Search for the cell housing the specified text and yield its [X, Y] center coordinate. 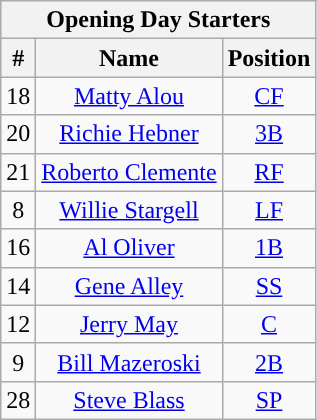
Opening Day Starters [158, 20]
CF [269, 96]
LF [269, 210]
3B [269, 134]
SP [269, 400]
Gene Alley [129, 286]
9 [18, 362]
Richie Hebner [129, 134]
Name [129, 58]
RF [269, 172]
1B [269, 248]
Steve Blass [129, 400]
8 [18, 210]
Roberto Clemente [129, 172]
# [18, 58]
Al Oliver [129, 248]
21 [18, 172]
Jerry May [129, 324]
18 [18, 96]
12 [18, 324]
C [269, 324]
20 [18, 134]
2B [269, 362]
Willie Stargell [129, 210]
28 [18, 400]
Matty Alou [129, 96]
Position [269, 58]
14 [18, 286]
Bill Mazeroski [129, 362]
SS [269, 286]
16 [18, 248]
